Pinpoint the cell where the given text exists, returning its (x, y) midpoint coordinate. 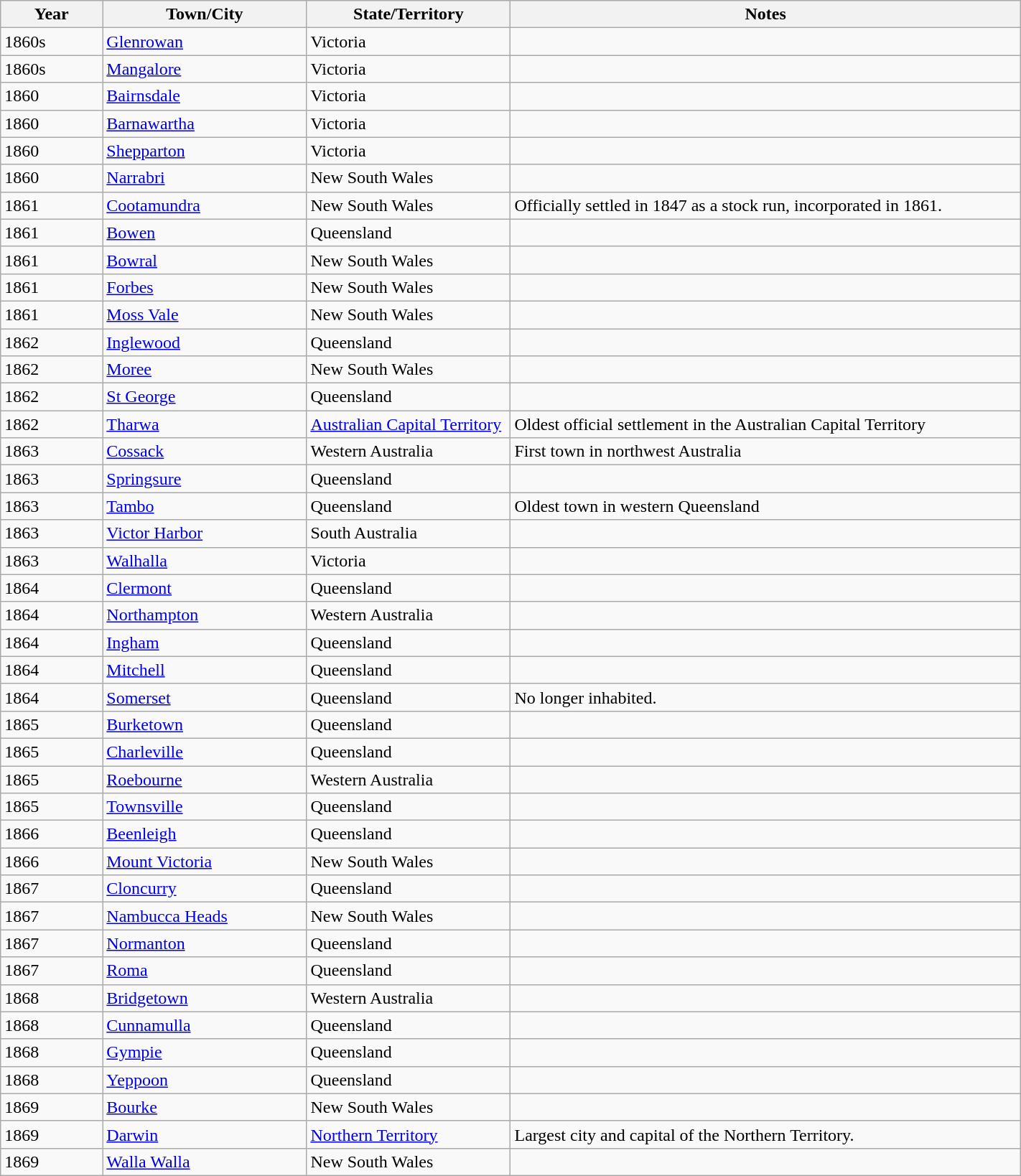
Town/City (205, 14)
Bowen (205, 233)
Northern Territory (409, 1134)
Normanton (205, 943)
Bourke (205, 1107)
Moss Vale (205, 314)
Cloncurry (205, 889)
Somerset (205, 697)
Townsville (205, 807)
Forbes (205, 287)
St George (205, 397)
Cootamundra (205, 205)
Bowral (205, 260)
Roebourne (205, 779)
Moree (205, 370)
Walla Walla (205, 1162)
Roma (205, 971)
First town in northwest Australia (765, 452)
Australian Capital Territory (409, 424)
Cossack (205, 452)
Shepparton (205, 151)
Ingham (205, 643)
Victor Harbor (205, 533)
State/Territory (409, 14)
Charleville (205, 752)
Oldest town in western Queensland (765, 506)
Mitchell (205, 670)
Bairnsdale (205, 96)
Nambucca Heads (205, 916)
Burketown (205, 724)
Oldest official settlement in the Australian Capital Territory (765, 424)
No longer inhabited. (765, 697)
Walhalla (205, 561)
Tharwa (205, 424)
Officially settled in 1847 as a stock run, incorporated in 1861. (765, 205)
Notes (765, 14)
Mount Victoria (205, 862)
Gympie (205, 1053)
Clermont (205, 588)
Barnawartha (205, 123)
Northampton (205, 615)
Inglewood (205, 342)
Glenrowan (205, 42)
Narrabri (205, 178)
Yeppoon (205, 1080)
Mangalore (205, 69)
Darwin (205, 1134)
Springsure (205, 479)
Beenleigh (205, 834)
Tambo (205, 506)
South Australia (409, 533)
Bridgetown (205, 998)
Cunnamulla (205, 1025)
Year (52, 14)
Largest city and capital of the Northern Territory. (765, 1134)
